Detect which cell encompasses the target text, then output its [x, y] center coordinate. 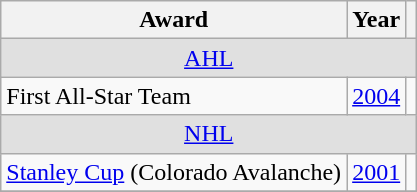
Year [376, 20]
Award [174, 20]
2004 [376, 96]
AHL [209, 58]
Stanley Cup (Colorado Avalanche) [174, 172]
NHL [209, 134]
2001 [376, 172]
First All-Star Team [174, 96]
